Return [X, Y] of the center of cell containing provided text 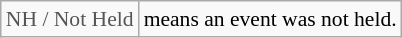
means an event was not held. [270, 19]
NH / Not Held [70, 19]
